Pinpoint the cell where the given text exists, returning its [x, y] midpoint coordinate. 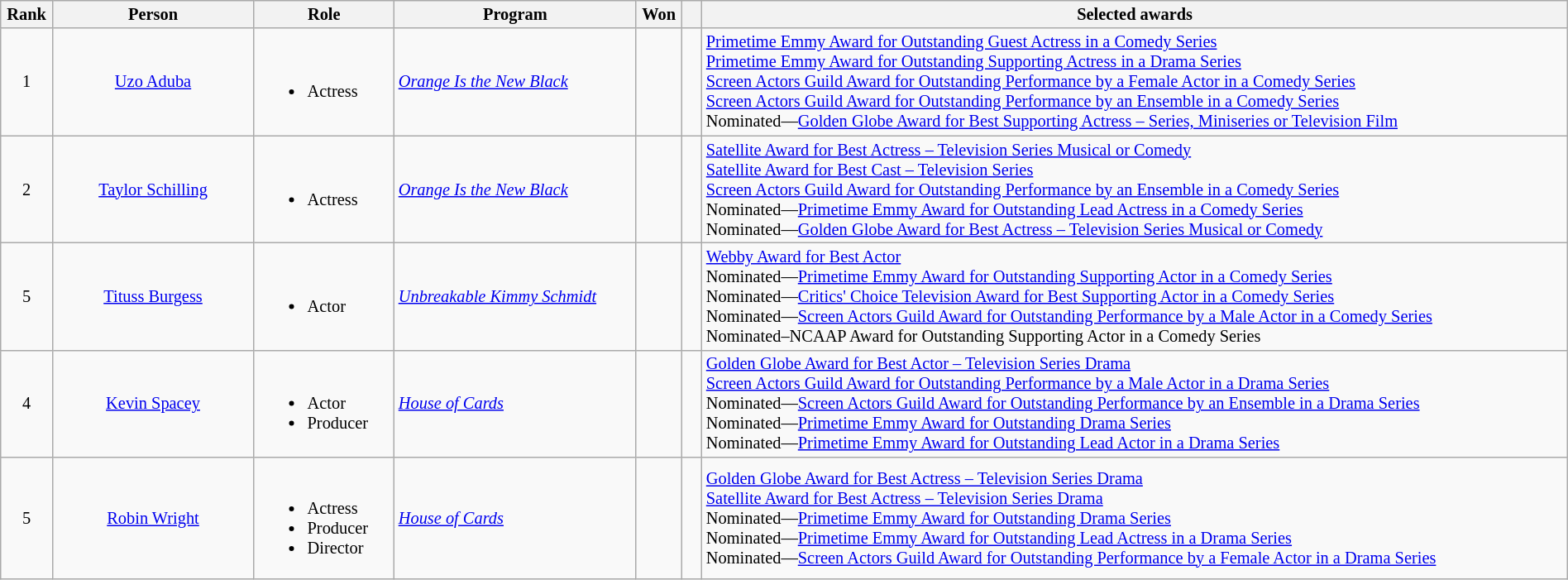
Actor [324, 296]
1 [26, 82]
Kevin Spacey [152, 404]
2 [26, 189]
4 [26, 404]
Selected awards [1135, 14]
Won [659, 14]
Tituss Burgess [152, 296]
Uzo Aduba [152, 82]
Rank [26, 14]
Robin Wright [152, 518]
Program [515, 14]
Taylor Schilling [152, 189]
Role [324, 14]
Person [152, 14]
Unbreakable Kimmy Schmidt [515, 296]
ActressProducerDirector [324, 518]
ActorProducer [324, 404]
